Provide the [x, y] coordinate of the cell's center where the given text is located.  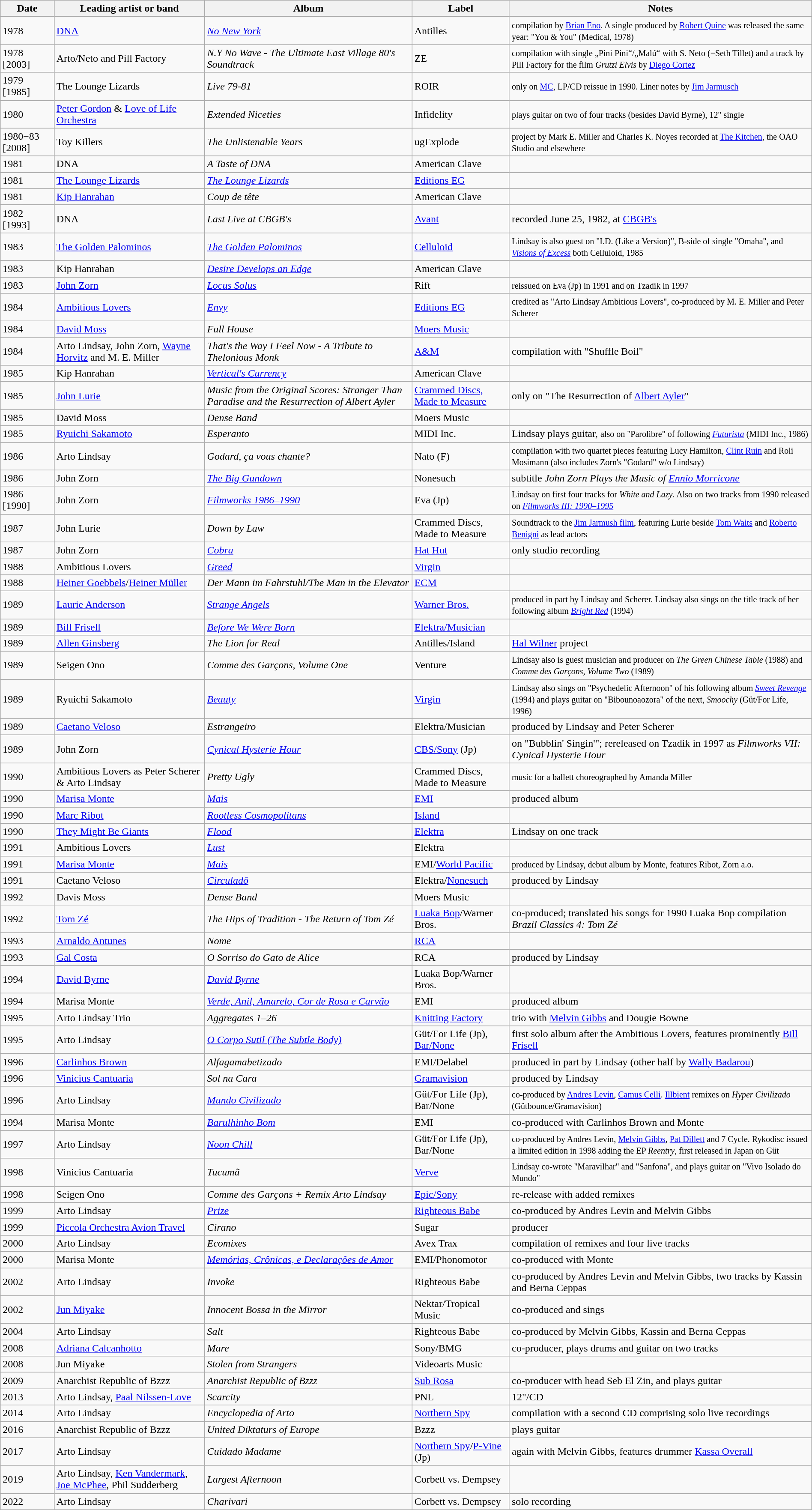
Tom Zé [129, 918]
2004 [27, 1332]
Barulhinho Bom [308, 1122]
Avex Trax [461, 1243]
co-produced; translated his songs for 1990 Luaka Bop compilation Brazil Classics 4: Tom Zé [660, 918]
Elektra/Nonesuch [461, 880]
Lindsay plays guitar, also on "Parolibre" of following Futurista (MIDI Inc., 1986) [660, 434]
Music from the Original Scores: Stranger Than Paradise and the Resurrection of Albert Ayler [308, 396]
Scarcity [308, 1397]
compilation with "Shuffle Boil" [660, 351]
compilation of remixes and four live tracks [660, 1243]
co-produced with Carlinhos Brown and Monte [660, 1122]
Verve [461, 1172]
reissued on Eva (Jp) in 1991 and on Tzadik in 1997 [660, 285]
only on "The Resurrection of Albert Ayler" [660, 396]
Estrangeiro [308, 727]
2016 [27, 1429]
first solo album after the Ambitious Lovers, features prominently Bill Frisell [660, 1040]
A&M [461, 351]
Bill Frisell [129, 627]
Gramavision [461, 1078]
Toy Killers [129, 142]
Videoarts Music [461, 1364]
Leading artist or band [129, 9]
Hat Hut [461, 550]
Mare [308, 1348]
Lust [308, 848]
Rootless Cosmopolitans [308, 815]
Flood [308, 831]
co-produced with Monte [660, 1259]
co-producer with head Seb El Zin, and plays guitar [660, 1381]
Aggregates 1–26 [308, 1018]
CBS/Sony (Jp) [461, 749]
co-producer, plays drums and guitar on two tracks [660, 1348]
Ecomixes [308, 1243]
Gal Costa [129, 957]
Godard, ça vous chante? [308, 456]
co-produced and sings [660, 1310]
Arto Lindsay Trio [129, 1018]
Desire Develops an Edge [308, 269]
Cuidado Madame [308, 1451]
That's the Way I Feel Now - A Tribute to Thelonious Monk [308, 351]
credited as "Arto Lindsay Ambitious Lovers", co-produced by M. E. Miller and Peter Scherer [660, 308]
Comme des Garçons + Remix Arto Lindsay [308, 1194]
plays guitar [660, 1429]
Lindsay is also guest on "I.D. (Like a Version)", B-side of single "Omaha", and Visions of Excess both Celluloid, 1985 [660, 247]
Memórias, Crônicas, e Declarações de Amor [308, 1259]
Sugar [461, 1227]
Down by Law [308, 528]
Sub Rosa [461, 1381]
compilation with two quartet pieces featuring Lucy Hamilton, Clint Ruin and Roli Mosimann (also includes Zorn's "Godard" w/o Lindsay) [660, 456]
The Hips of Tradition - The Return of Tom Zé [308, 918]
produced in part by Lindsay (other half by Wally Badarou) [660, 1062]
2017 [27, 1451]
Notes [660, 9]
Davis Moss [129, 897]
compilation by Brian Eno. A single produced by Robert Quine was released the same year: "You & You" (Medical, 1978) [660, 31]
Filmworks 1986–1990 [308, 500]
Epic/Sony [461, 1194]
music for a ballett choreographed by Amanda Miller [660, 777]
Label [461, 9]
solo recording [660, 1501]
Infidelity [461, 114]
Cirano [308, 1227]
2019 [27, 1480]
Lindsay on first four tracks for White and Lazy. Also on two tracks from 1990 released on Filmworks III: 1990–1995 [660, 500]
Northern Spy/P-Vine (Jp) [461, 1451]
Sol na Cara [308, 1078]
produced by Lindsay and Peter Scherer [660, 727]
Invoke [308, 1282]
Noon Chill [308, 1145]
Live 79-81 [308, 87]
No New York [308, 31]
Soundtrack to the Jim Jarmush film, featuring Lurie beside Tom Waits and Roberto Benigni as lead actors [660, 528]
project by Mark E. Miller and Charles K. Noyes recorded at The Kitchen, the OAO Studio and elsewhere [660, 142]
Arto Lindsay, John Zorn, Wayne Horvitz and M. E. Miller [129, 351]
ECM [461, 583]
EMI/Phonomotor [461, 1259]
Mundo Civilizado [308, 1100]
2014 [27, 1413]
Album [308, 9]
PNL [461, 1397]
Arto Lindsay, Ken Vandermark, Joe McPhee, Phil Sudderberg [129, 1480]
Heiner Goebbels/Heiner Müller [129, 583]
Innocent Bossa in the Mirror [308, 1310]
Marc Ribot [129, 815]
compilation with single „Pini Pini“/„Malú“ with S. Neto (=Seth Tillet) and a track by Pill Factory for the film Grutzi Elvis by Diego Cortez [660, 58]
Nome [308, 941]
Warner Bros. [461, 605]
12"/CD [660, 1397]
Bzzz [461, 1429]
Avant [461, 218]
Rift [461, 285]
Allen Ginsberg [129, 643]
Extended Niceties [308, 114]
N.Y No Wave - The Ultimate East Village 80's Soundtrack [308, 58]
trio with Melvin Gibbs and Dougie Bowne [660, 1018]
re-release with added remixes [660, 1194]
Eva (Jp) [461, 500]
Last Live at CBGB's [308, 218]
Coup de tête [308, 197]
Largest Afternoon [308, 1480]
2022 [27, 1501]
ROIR [461, 87]
compilation with a second CD comprising solo live recordings [660, 1413]
Piccola Orchestra Avion Travel [129, 1227]
Encyclopedia of Arto [308, 1413]
Envy [308, 308]
Nonesuch [461, 478]
Alfagamabetizado [308, 1062]
Carlinhos Brown [129, 1062]
Prize [308, 1211]
Before We Were Born [308, 627]
Hal Wilner project [660, 643]
Salt [308, 1332]
Esperanto [308, 434]
Der Mann im Fahrstuhl/The Man in the Elevator [308, 583]
Vertical's Currency [308, 374]
Tucumã [308, 1172]
Nato (F) [461, 456]
They Might Be Giants [129, 831]
Comme des Garçons, Volume One [308, 666]
co-produced by Andres Levin, Camus Celli. Illbient remixes on Hyper Civilizado (Gütbounce/Gramavision) [660, 1100]
1978 [27, 31]
United Diktaturs of Europe [308, 1429]
Northern Spy [461, 1413]
Lindsay co-wrote "Maravilhar" and "Sanfona", and plays guitar on "Vivo Isolado do Mundo" [660, 1172]
plays guitar on two of four tracks (besides David Byrne), 12" single [660, 114]
subtitle John Zorn Plays the Music of Ennio Morricone [660, 478]
co-produced by Andres Levin and Melvin Gibbs, two tracks by Kassin and Berna Ceppas [660, 1282]
Nektar/Tropical Music [461, 1310]
only on MC, LP/CD reissue in 1990. Liner notes by Jim Jarmusch [660, 87]
Full House [308, 329]
1997 [27, 1145]
only studio recording [660, 550]
Adriana Calcanhotto [129, 1348]
again with Melvin Gibbs, features drummer Kassa Overall [660, 1451]
1982 [1993] [27, 218]
EMI/Delabel [461, 1062]
co-produced by Melvin Gibbs, Kassin and Berna Ceppas [660, 1332]
Knitting Factory [461, 1018]
Antilles/Island [461, 643]
O Corpo Sutil (The Subtle Body) [308, 1040]
Celluloid [461, 247]
Charivari [308, 1501]
co-produced by Andres Levin and Melvin Gibbs [660, 1211]
MIDI Inc. [461, 434]
Locus Solus [308, 285]
Peter Gordon & Love of Life Orchestra [129, 114]
2009 [27, 1381]
Lindsay also is guest musician and producer on The Green Chinese Table (1988) and Comme des Garçons, Volume Two (1989) [660, 666]
Island [461, 815]
Arto Lindsay, Paal Nilssen-Love [129, 1397]
A Taste of DNA [308, 164]
2013 [27, 1397]
EMI/World Pacific [461, 864]
Pretty Ugly [308, 777]
The Lion for Real [308, 643]
Date [27, 9]
ugExplode [461, 142]
1986 [1990] [27, 500]
O Sorriso do Gato de Alice [308, 957]
1979 [1985] [27, 87]
The Unlistenable Years [308, 142]
Cynical Hysterie Hour [308, 749]
Strange Angels [308, 605]
produced in part by Lindsay and Scherer. Lindsay also sings on the title track of her following album Bright Red (1994) [660, 605]
1978 [2003] [27, 58]
Circuladô [308, 880]
Arto/Neto and Pill Factory [129, 58]
Arnaldo Antunes [129, 941]
producer [660, 1227]
Greed [308, 566]
produced by Lindsay, debut album by Monte, features Ribot, Zorn a.o. [660, 864]
1980 [27, 114]
Ambitious Lovers as Peter Scherer & Arto Lindsay [129, 777]
Venture [461, 666]
1980−83 [2008] [27, 142]
Antilles [461, 31]
Lindsay on one track [660, 831]
Laurie Anderson [129, 605]
recorded June 25, 1982, at CBGB's [660, 218]
Cobra [308, 550]
Beauty [308, 699]
The Big Gundown [308, 478]
ZE [461, 58]
on "Bubblin' Singin'"; rereleased on Tzadik in 1997 as Filmworks VII: Cynical Hysterie Hour [660, 749]
Verde, Anil, Amarelo, Cor de Rosa e Carvão [308, 1002]
Sony/BMG [461, 1348]
Stolen from Strangers [308, 1364]
